Locate the cell with the specified text and output its [X, Y] center coordinate. 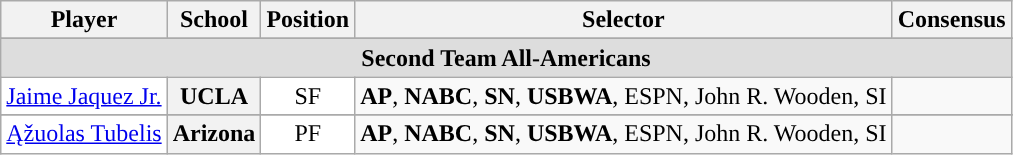
SF [308, 96]
Arizona [214, 134]
Consensus [952, 20]
Jaime Jaquez Jr. [84, 96]
Selector [624, 20]
Player [84, 20]
PF [308, 134]
School [214, 20]
Second Team All-Americans [506, 58]
Position [308, 20]
Ąžuolas Tubelis [84, 134]
UCLA [214, 96]
